Output the [X, Y] coordinate of the center of the cell containing the given text.  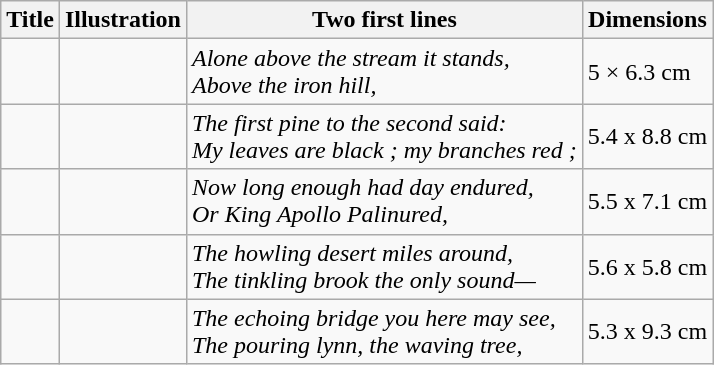
5.3 x 9.3 cm [647, 332]
The howling desert miles around,The tinkling brook the only sound— [384, 266]
The echoing bridge you here may see,The pouring lynn, the waving tree, [384, 332]
Illustration [122, 20]
5 × 6.3 cm [647, 72]
Alone above the stream it stands,Above the iron hill, [384, 72]
Dimensions [647, 20]
5.6 x 5.8 cm [647, 266]
5.5 x 7.1 cm [647, 202]
Now long enough had day endured,Or King Apollo Palinured, [384, 202]
The first pine to the second said:My leaves are black ; my branches red ; [384, 136]
5.4 x 8.8 cm [647, 136]
Title [30, 20]
Two first lines [384, 20]
